Determine the (X, Y) coordinate at the center of the cell enclosing the given text.  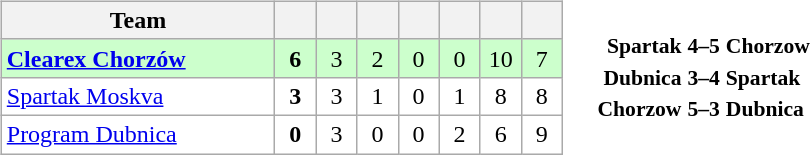
9 (542, 134)
Spartak (640, 46)
Clearex Chorzów (138, 58)
Spartak Moskva (138, 96)
Team (138, 20)
Dubnica (640, 77)
Program Dubnica (138, 134)
4–5 (704, 46)
3–4 (704, 77)
Chorzow (640, 109)
10 (500, 58)
7 (542, 58)
5–3 (704, 109)
